Capture the cell that displays the provided text and extract its [x, y] central coordinate. 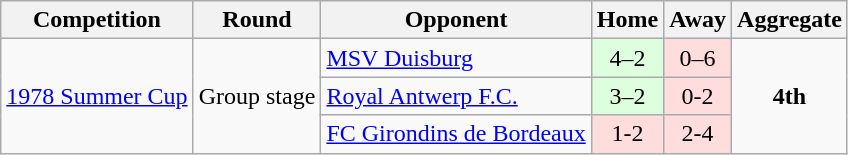
1978 Summer Cup [97, 96]
Round [257, 20]
Competition [97, 20]
Group stage [257, 96]
Aggregate [790, 20]
MSV Duisburg [456, 58]
FC Girondins de Bordeaux [456, 134]
4th [790, 96]
0–6 [698, 58]
Away [698, 20]
2-4 [698, 134]
3–2 [627, 96]
Home [627, 20]
1-2 [627, 134]
0-2 [698, 96]
4–2 [627, 58]
Royal Antwerp F.C. [456, 96]
Opponent [456, 20]
